Provide the (X, Y) coordinate of the cell's center where the given text is located.  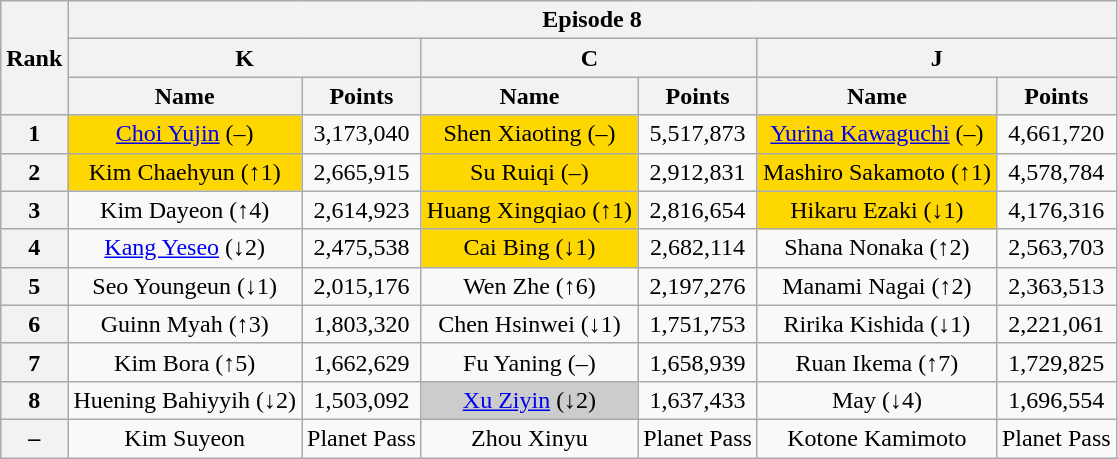
Wen Zhe (↑6) (529, 286)
3 (34, 210)
6 (34, 324)
1,662,629 (362, 362)
Hikaru Ezaki (↓1) (876, 210)
1,696,554 (1056, 400)
4,661,720 (1056, 134)
K (244, 58)
4,176,316 (1056, 210)
2,563,703 (1056, 248)
– (34, 438)
Choi Yujin (–) (185, 134)
1,803,320 (362, 324)
4 (34, 248)
1,729,825 (1056, 362)
May (↓4) (876, 400)
2,682,114 (698, 248)
2,475,538 (362, 248)
J (936, 58)
7 (34, 362)
Ruan Ikema (↑7) (876, 362)
Kotone Kamimoto (876, 438)
2,912,831 (698, 172)
1,503,092 (362, 400)
Shen Xiaoting (–) (529, 134)
Huang Xingqiao (↑1) (529, 210)
Rank (34, 58)
Manami Nagai (↑2) (876, 286)
C (589, 58)
2,816,654 (698, 210)
1,751,753 (698, 324)
2,614,923 (362, 210)
Seo Youngeun (↓1) (185, 286)
1,658,939 (698, 362)
Yurina Kawaguchi (–) (876, 134)
Guinn Myah (↑3) (185, 324)
1 (34, 134)
Kim Chaehyun (↑1) (185, 172)
Ririka Kishida (↓1) (876, 324)
Cai Bing (↓1) (529, 248)
4,578,784 (1056, 172)
3,173,040 (362, 134)
Fu Yaning (–) (529, 362)
Kim Suyeon (185, 438)
Kim Bora (↑5) (185, 362)
Chen Hsinwei (↓1) (529, 324)
8 (34, 400)
Kang Yeseo (↓2) (185, 248)
1,637,433 (698, 400)
2,015,176 (362, 286)
Episode 8 (592, 20)
5,517,873 (698, 134)
Mashiro Sakamoto (↑1) (876, 172)
2,363,513 (1056, 286)
Huening Bahiyyih (↓2) (185, 400)
2,221,061 (1056, 324)
5 (34, 286)
2 (34, 172)
Kim Dayeon (↑4) (185, 210)
Shana Nonaka (↑2) (876, 248)
Xu Ziyin (↓2) (529, 400)
Su Ruiqi (–) (529, 172)
2,197,276 (698, 286)
Zhou Xinyu (529, 438)
2,665,915 (362, 172)
